Identify which cell holds the provided text, then report its (X, Y) central coordinate. 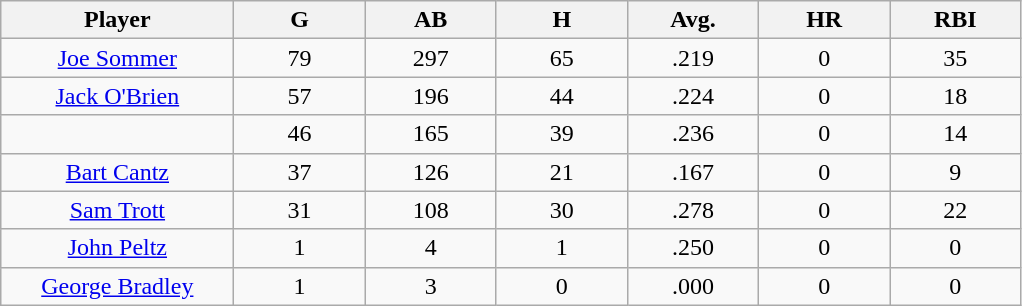
9 (956, 172)
21 (562, 172)
.278 (692, 210)
108 (430, 210)
Avg. (692, 20)
297 (430, 58)
46 (300, 134)
AB (430, 20)
22 (956, 210)
RBI (956, 20)
196 (430, 96)
57 (300, 96)
.000 (692, 286)
4 (430, 248)
Jack O'Brien (118, 96)
Player (118, 20)
165 (430, 134)
.219 (692, 58)
79 (300, 58)
39 (562, 134)
14 (956, 134)
Joe Sommer (118, 58)
G (300, 20)
65 (562, 58)
Sam Trott (118, 210)
44 (562, 96)
37 (300, 172)
18 (956, 96)
30 (562, 210)
George Bradley (118, 286)
H (562, 20)
31 (300, 210)
.250 (692, 248)
3 (430, 286)
.236 (692, 134)
126 (430, 172)
HR (824, 20)
John Peltz (118, 248)
.167 (692, 172)
35 (956, 58)
.224 (692, 96)
Bart Cantz (118, 172)
